Pinpoint the cell where the given text exists, returning its (x, y) midpoint coordinate. 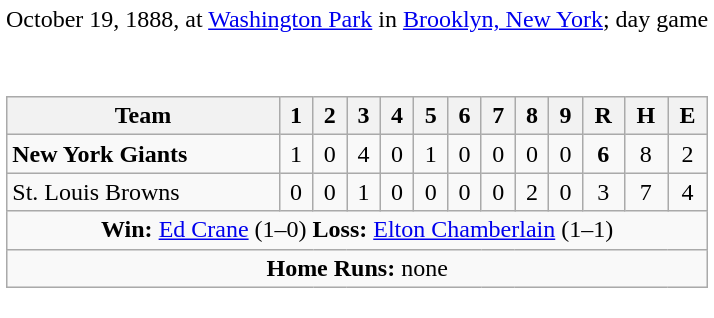
H (646, 116)
New York Giants (143, 154)
R (603, 116)
E (688, 116)
Team (143, 116)
St. Louis Browns (143, 192)
Home Runs: none (358, 268)
October 19, 1888, at Washington Park in Brooklyn, New York; day game (357, 20)
5 (431, 116)
Win: Ed Crane (1–0) Loss: Elton Chamberlain (1–1) (358, 230)
9 (566, 116)
